Extract the (X, Y) coordinate from the center of the cell holding the provided text.  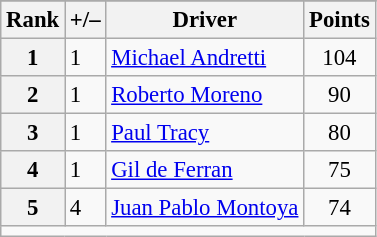
Driver (205, 20)
Juan Pablo Montoya (205, 208)
Roberto Moreno (205, 95)
74 (340, 208)
Points (340, 20)
2 (33, 95)
Michael Andretti (205, 58)
90 (340, 95)
Rank (33, 20)
5 (33, 208)
+/– (86, 20)
80 (340, 133)
Gil de Ferran (205, 170)
104 (340, 58)
Paul Tracy (205, 133)
3 (33, 133)
75 (340, 170)
